Return (X, Y) of the center of cell containing provided text 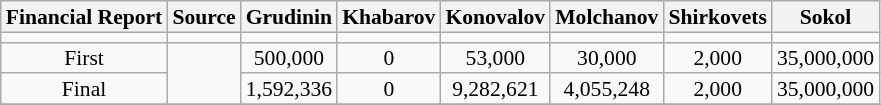
Molchanov (606, 16)
Source (204, 16)
500,000 (290, 58)
First (84, 58)
Khabarov (388, 16)
9,282,621 (495, 90)
Sokol (826, 16)
Financial Report (84, 16)
4,055,248 (606, 90)
Final (84, 90)
53,000 (495, 58)
Konovalov (495, 16)
Grudinin (290, 16)
1,592,336 (290, 90)
30,000 (606, 58)
Shirkovets (717, 16)
